Extract the [x, y] coordinate from the center of the cell holding the provided text.  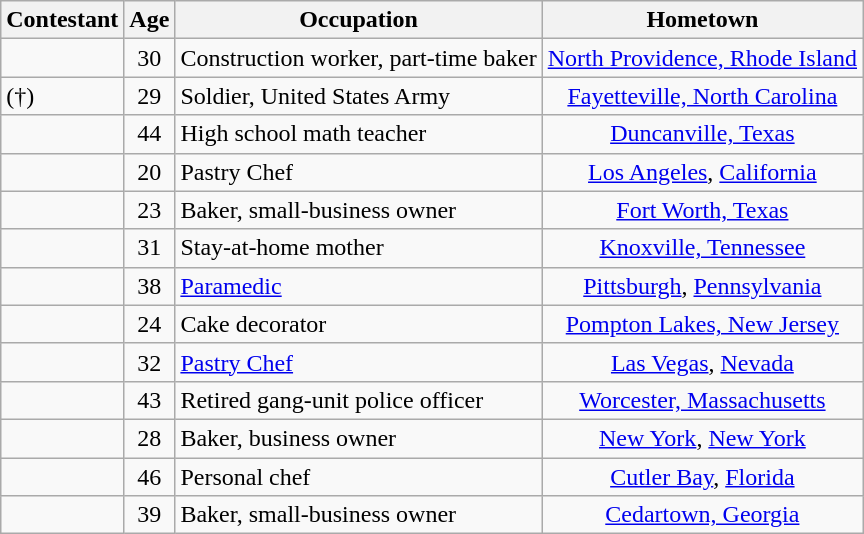
Personal chef [358, 477]
Occupation [358, 20]
Duncanville, Texas [702, 134]
Fort Worth, Texas [702, 210]
43 [150, 400]
New York, New York [702, 438]
Contestant [62, 20]
28 [150, 438]
Retired gang-unit police officer [358, 400]
Soldier, United States Army [358, 96]
Stay-at-home mother [358, 248]
North Providence, Rhode Island [702, 58]
Construction worker, part-time baker [358, 58]
Baker, business owner [358, 438]
Fayetteville, North Carolina [702, 96]
29 [150, 96]
32 [150, 362]
Las Vegas, Nevada [702, 362]
Knoxville, Tennessee [702, 248]
Pompton Lakes, New Jersey [702, 324]
23 [150, 210]
39 [150, 515]
Cutler Bay, Florida [702, 477]
(†) [62, 96]
Pittsburgh, Pennsylvania [702, 286]
Worcester, Massachusetts [702, 400]
Paramedic [358, 286]
Cake decorator [358, 324]
Cedartown, Georgia [702, 515]
Age [150, 20]
44 [150, 134]
Los Angeles, California [702, 172]
20 [150, 172]
Hometown [702, 20]
38 [150, 286]
31 [150, 248]
30 [150, 58]
24 [150, 324]
46 [150, 477]
High school math teacher [358, 134]
